Find where the given text appears and provide that cell's center as [x, y] coordinate. 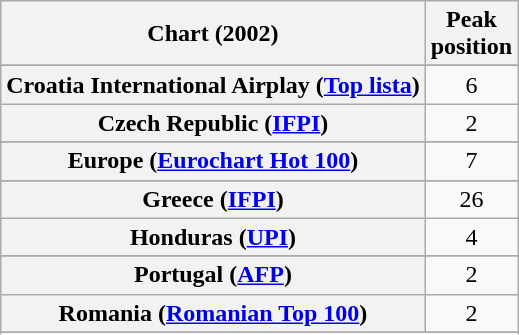
6 [471, 85]
Portugal (AFP) [213, 275]
Peakposition [471, 34]
Honduras (UPI) [213, 237]
4 [471, 237]
Chart (2002) [213, 34]
7 [471, 161]
Croatia International Airplay (Top lista) [213, 85]
Greece (IFPI) [213, 199]
Europe (Eurochart Hot 100) [213, 161]
Czech Republic (IFPI) [213, 123]
26 [471, 199]
Romania (Romanian Top 100) [213, 313]
